Locate the cell with the specified text and output its [x, y] center coordinate. 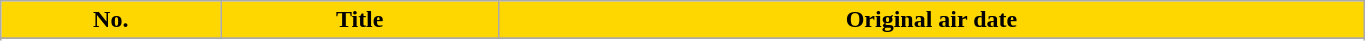
Original air date [932, 20]
Title [360, 20]
No. [111, 20]
